Identify which cell holds the provided text, then report its (X, Y) central coordinate. 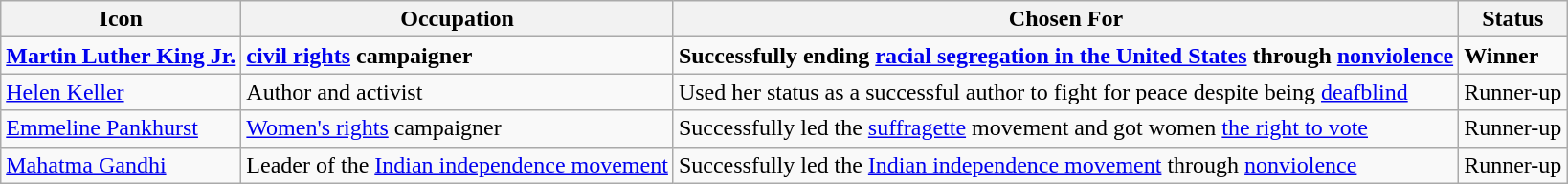
Successfully led the suffragette movement and got women the right to vote (1065, 128)
Mahatma Gandhi (121, 165)
Status (1512, 19)
Occupation (458, 19)
Leader of the Indian independence movement (458, 165)
Emmeline Pankhurst (121, 128)
Icon (121, 19)
Successfully led the Indian independence movement through nonviolence (1065, 165)
Helen Keller (121, 92)
Chosen For (1065, 19)
Martin Luther King Jr. (121, 56)
Used her status as a successful author to fight for peace despite being deafblind (1065, 92)
Winner (1512, 56)
Successfully ending racial segregation in the United States through nonviolence (1065, 56)
Women's rights campaigner (458, 128)
Author and activist (458, 92)
civil rights campaigner (458, 56)
